Detect which cell encompasses the target text, then output its (X, Y) center coordinate. 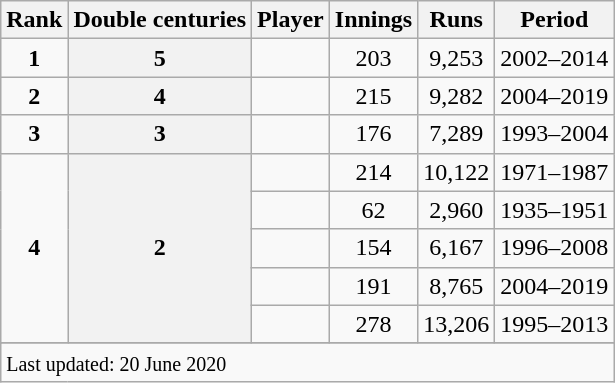
13,206 (456, 324)
9,282 (456, 96)
7,289 (456, 134)
1971–1987 (554, 172)
154 (373, 248)
8,765 (456, 286)
Last updated: 20 June 2020 (308, 362)
Runs (456, 20)
1935–1951 (554, 210)
6,167 (456, 248)
203 (373, 58)
Double centuries (160, 20)
214 (373, 172)
Player (291, 20)
1 (34, 58)
Innings (373, 20)
Period (554, 20)
1993–2004 (554, 134)
5 (160, 58)
191 (373, 286)
278 (373, 324)
1996–2008 (554, 248)
2002–2014 (554, 58)
62 (373, 210)
2,960 (456, 210)
10,122 (456, 172)
176 (373, 134)
9,253 (456, 58)
215 (373, 96)
1995–2013 (554, 324)
Rank (34, 20)
